Return the (X, Y) coordinate for the center point of the cell that contains the specified text.  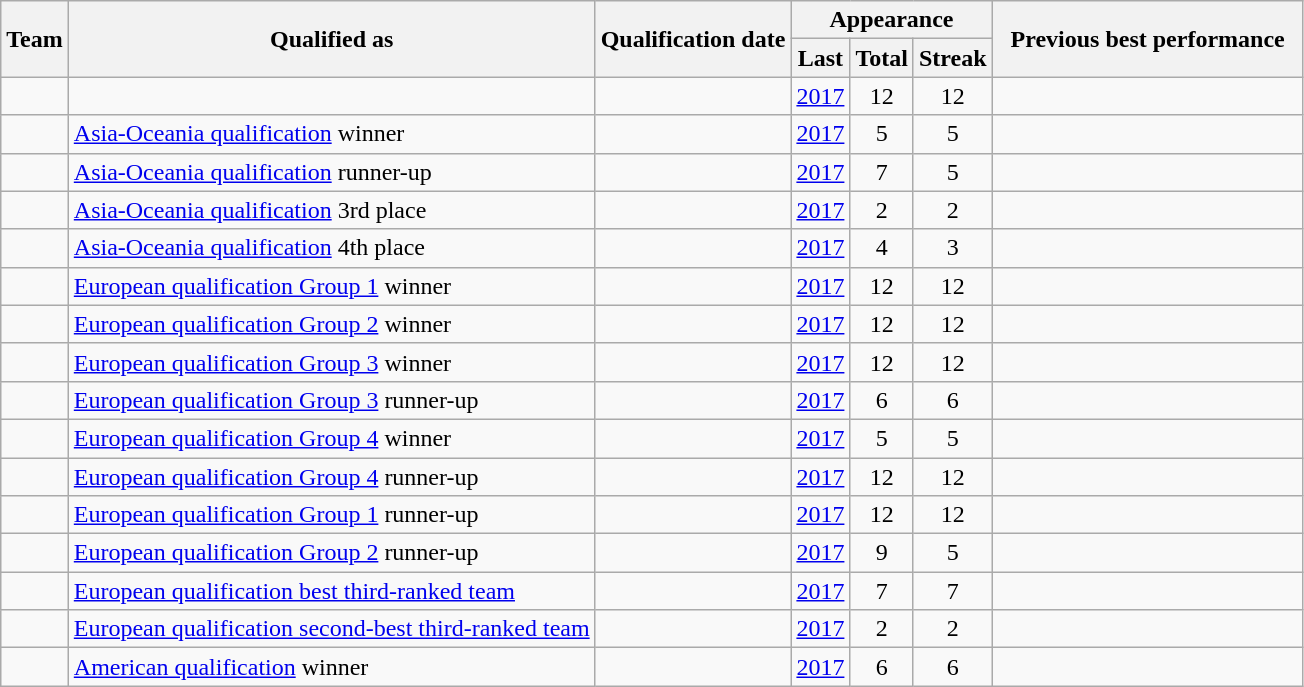
Qualified as (332, 39)
European qualification Group 4 winner (332, 438)
Asia-Oceania qualification runner-up (332, 172)
3 (952, 248)
European qualification Group 2 runner-up (332, 553)
European qualification Group 3 runner-up (332, 400)
Appearance (892, 20)
European qualification Group 1 runner-up (332, 515)
European qualification Group 3 winner (332, 362)
Total (882, 58)
Team (35, 39)
Previous best performance (1148, 39)
9 (882, 553)
4 (882, 248)
European qualification Group 2 winner (332, 324)
European qualification second-best third-ranked team (332, 629)
European qualification Group 4 runner-up (332, 477)
European qualification best third-ranked team (332, 591)
Last (820, 58)
Asia-Oceania qualification 3rd place (332, 210)
Asia-Oceania qualification winner (332, 134)
Streak (952, 58)
Asia-Oceania qualification 4th place (332, 248)
Qualification date (693, 39)
European qualification Group 1 winner (332, 286)
American qualification winner (332, 667)
